Determine the [x, y] coordinate at the center of the cell enclosing the given text.  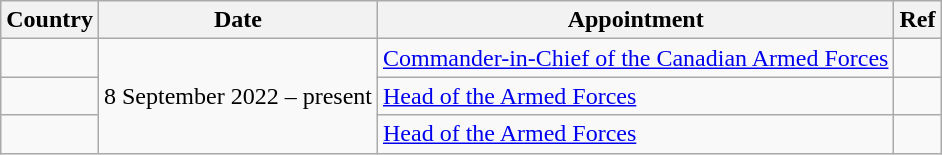
Commander-in-Chief of the Canadian Armed Forces [635, 58]
Date [238, 20]
Country [50, 20]
8 September 2022 – present [238, 96]
Ref [918, 20]
Appointment [635, 20]
